Locate the cell with the specified text and output its (X, Y) center coordinate. 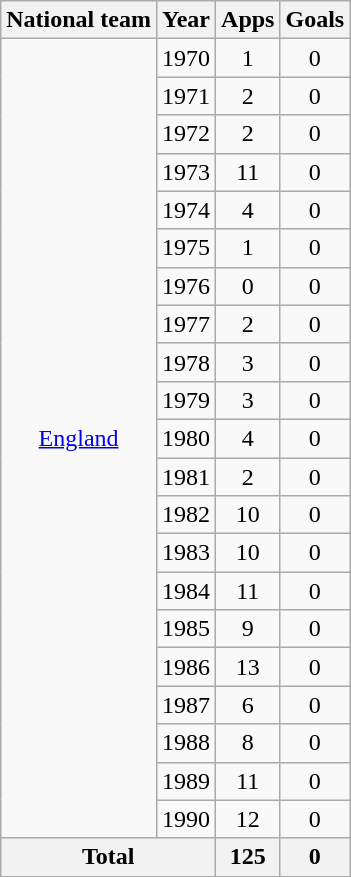
Apps (248, 20)
1990 (186, 819)
1977 (186, 324)
1978 (186, 362)
9 (248, 629)
8 (248, 743)
Year (186, 20)
1987 (186, 705)
1988 (186, 743)
1985 (186, 629)
England (79, 438)
125 (248, 857)
1970 (186, 58)
1984 (186, 591)
1982 (186, 515)
1979 (186, 400)
1983 (186, 553)
1980 (186, 438)
1976 (186, 286)
1989 (186, 781)
6 (248, 705)
National team (79, 20)
1981 (186, 477)
12 (248, 819)
1971 (186, 96)
Total (108, 857)
1973 (186, 172)
1972 (186, 134)
13 (248, 667)
1974 (186, 210)
1975 (186, 248)
Goals (315, 20)
1986 (186, 667)
